For the text-containing cell, return its midpoint in (X, Y) coordinate format. 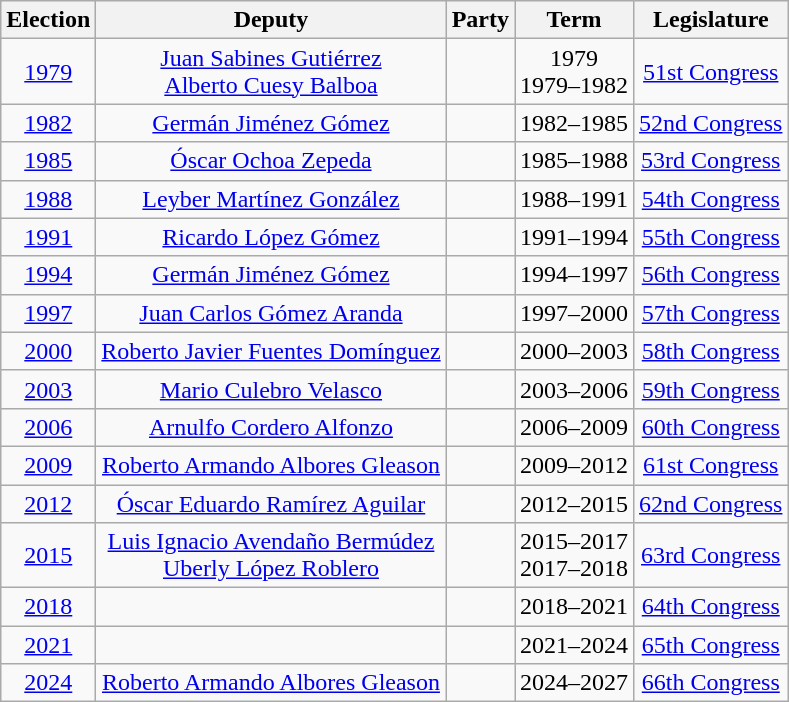
2006 (48, 427)
Óscar Ochoa Zepeda (271, 161)
53rd Congress (711, 161)
Leyber Martínez González (271, 199)
2003–2006 (574, 389)
64th Congress (711, 607)
Election (48, 20)
65th Congress (711, 645)
2018–2021 (574, 607)
63rd Congress (711, 556)
Party (480, 20)
58th Congress (711, 351)
Arnulfo Cordero Alfonzo (271, 427)
55th Congress (711, 237)
2003 (48, 389)
1988–1991 (574, 199)
2009 (48, 465)
51st Congress (711, 72)
2021–2024 (574, 645)
2018 (48, 607)
57th Congress (711, 313)
2015 (48, 556)
59th Congress (711, 389)
1988 (48, 199)
2012–2015 (574, 503)
Deputy (271, 20)
61st Congress (711, 465)
2006–2009 (574, 427)
1997–2000 (574, 313)
2009–2012 (574, 465)
Ricardo López Gómez (271, 237)
1985 (48, 161)
60th Congress (711, 427)
1985–1988 (574, 161)
1991 (48, 237)
2000–2003 (574, 351)
1982 (48, 123)
Juan Sabines GutiérrezAlberto Cuesy Balboa (271, 72)
1991–1994 (574, 237)
66th Congress (711, 683)
Óscar Eduardo Ramírez Aguilar (271, 503)
2024–2027 (574, 683)
19791979–1982 (574, 72)
52nd Congress (711, 123)
Luis Ignacio Avendaño BermúdezUberly López Roblero (271, 556)
1994–1997 (574, 275)
Legislature (711, 20)
Mario Culebro Velasco (271, 389)
2015–20172017–2018 (574, 556)
1979 (48, 72)
Roberto Javier Fuentes Domínguez (271, 351)
2021 (48, 645)
56th Congress (711, 275)
2024 (48, 683)
Juan Carlos Gómez Aranda (271, 313)
54th Congress (711, 199)
1997 (48, 313)
62nd Congress (711, 503)
2012 (48, 503)
Term (574, 20)
1982–1985 (574, 123)
1994 (48, 275)
2000 (48, 351)
